Extract the (X, Y) coordinate from the center of the cell holding the provided text.  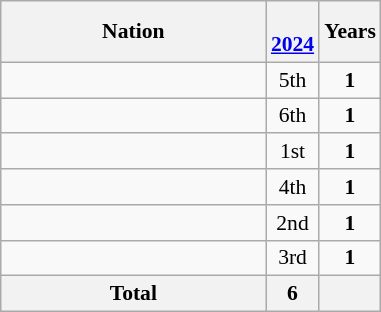
6th (292, 116)
2nd (292, 223)
1st (292, 152)
Years (350, 32)
5th (292, 80)
4th (292, 187)
Nation (134, 32)
3rd (292, 258)
2024 (292, 32)
Total (134, 294)
6 (292, 294)
